Return [x, y] of the center of cell containing provided text 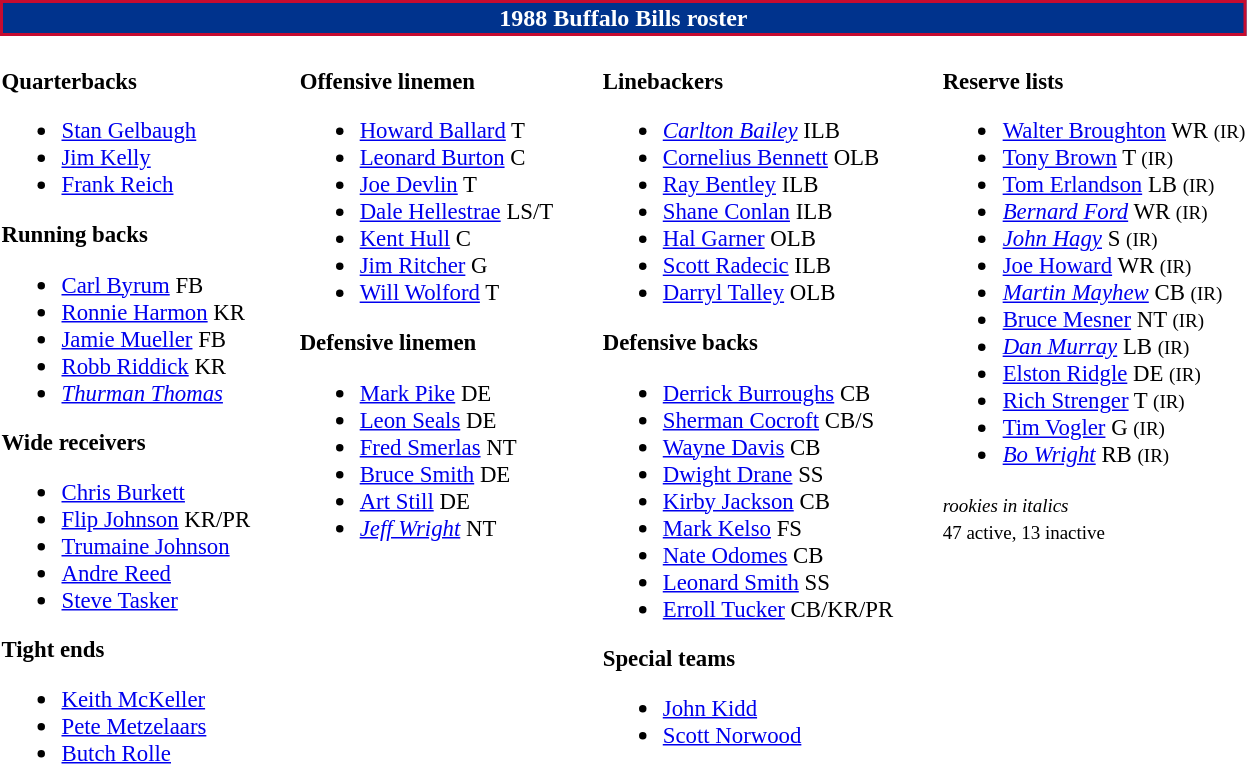
1988 Buffalo Bills roster [624, 18]
